Return [x, y] of the center of cell containing provided text 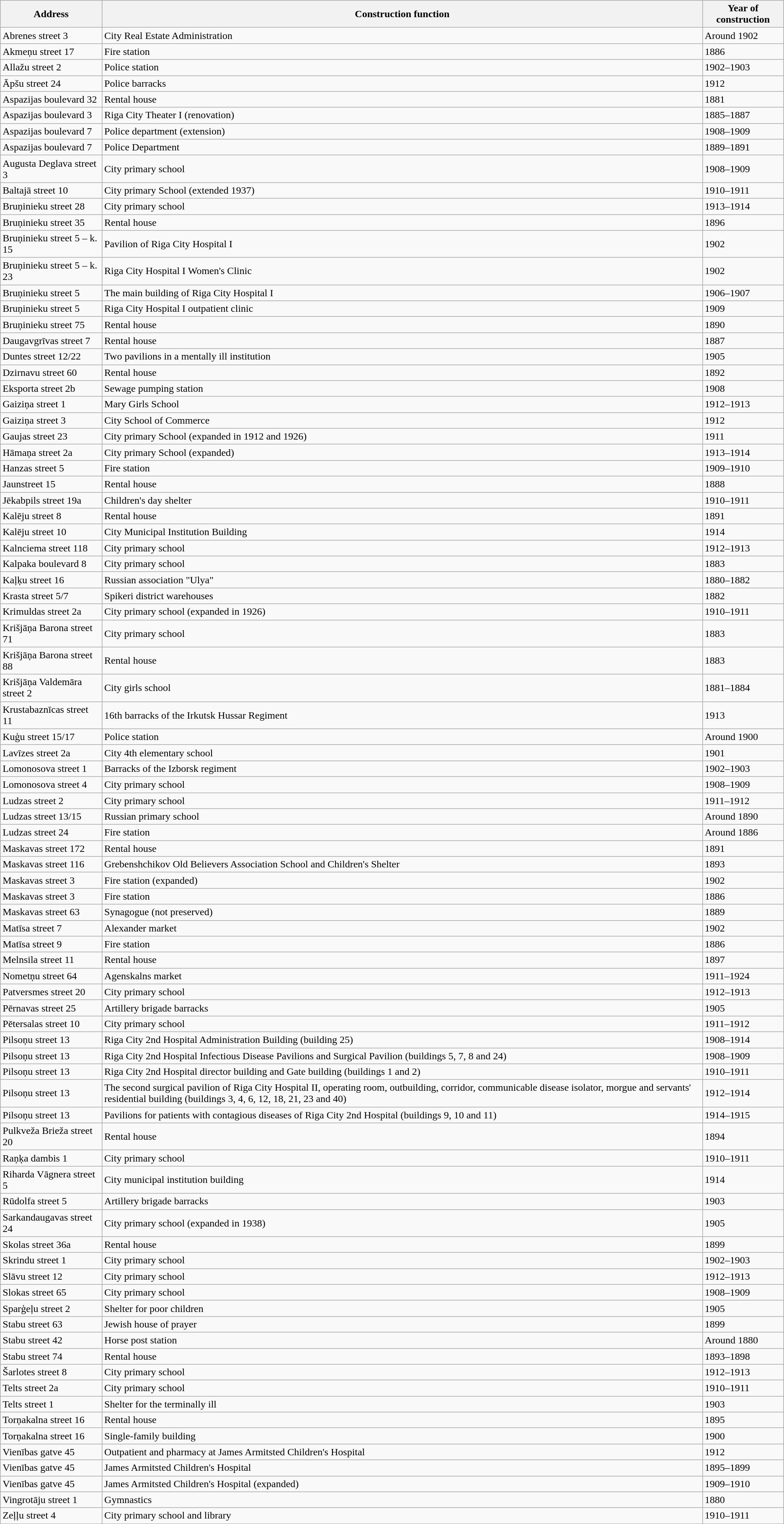
Around 1890 [743, 817]
City Real Estate Administration [402, 36]
Shelter for poor children [402, 1308]
1889 [743, 912]
1911 [743, 436]
1893–1898 [743, 1356]
Skrindu street 1 [51, 1260]
Kalnciema street 118 [51, 548]
Lavīzes street 2a [51, 753]
City primary School (extended 1937) [402, 190]
Maskavas street 63 [51, 912]
Jewish house of prayer [402, 1324]
The main building of Riga City Hospital I [402, 293]
Eksporta street 2b [51, 388]
Bruņinieku street 35 [51, 223]
Krimuldas street 2a [51, 612]
Year of construction [743, 14]
City School of Commerce [402, 420]
Bruņinieku street 5 – k. 23 [51, 272]
1909 [743, 309]
Stabu street 63 [51, 1324]
Outpatient and pharmacy at James Armitsted Children's Hospital [402, 1452]
Agenskalns market [402, 976]
Krišjāņa Barona street 71 [51, 634]
1914–1915 [743, 1115]
Hanzas street 5 [51, 468]
Stabu street 74 [51, 1356]
Barracks of the Izborsk regiment [402, 768]
Matīsa street 7 [51, 928]
Matīsa street 9 [51, 944]
1892 [743, 373]
1908 [743, 388]
1895 [743, 1420]
Alexander market [402, 928]
Skolas street 36a [51, 1245]
Jēkabpils street 19a [51, 500]
James Armitsted Children's Hospital [402, 1468]
1897 [743, 960]
Ludzas street 2 [51, 801]
Vingrotāju street 1 [51, 1500]
City primary School (expanded in 1912 and 1926) [402, 436]
Shelter for the terminally ill [402, 1404]
City Municipal Institution Building [402, 532]
Baltajā street 10 [51, 190]
Dzirnavu street 60 [51, 373]
1885–1887 [743, 115]
1887 [743, 341]
1900 [743, 1436]
Zeļļu street 4 [51, 1516]
Slāvu street 12 [51, 1276]
Pulkveža Brieža street 20 [51, 1136]
Jaunstreet 15 [51, 484]
Melnsila street 11 [51, 960]
Gaiziņa street 1 [51, 404]
Rūdolfa street 5 [51, 1201]
Kalpaka boulevard 8 [51, 564]
Maskavas street 172 [51, 849]
Fire station (expanded) [402, 880]
1894 [743, 1136]
Spikeri district warehouses [402, 596]
1912–1914 [743, 1094]
1893 [743, 864]
Around 1902 [743, 36]
Bruņinieku street 75 [51, 325]
Stabu street 42 [51, 1340]
Pērnavas street 25 [51, 1008]
City primary school and library [402, 1516]
Riga City Hospital I outpatient clinic [402, 309]
City girls school [402, 688]
1881–1884 [743, 688]
Two pavilions in a mentally ill institution [402, 357]
Āpšu street 24 [51, 83]
Police Department [402, 147]
Around 1880 [743, 1340]
Aspazijas boulevard 32 [51, 99]
Lomonosova street 4 [51, 784]
Gaujas street 23 [51, 436]
Police barracks [402, 83]
Augusta Deglava street 3 [51, 168]
1880–1882 [743, 580]
1882 [743, 596]
Russian association "Ulya" [402, 580]
Duntes street 12/22 [51, 357]
Telts street 2a [51, 1388]
Kuģu street 15/17 [51, 737]
1911–1924 [743, 976]
Russian primary school [402, 817]
1896 [743, 223]
Allažu street 2 [51, 67]
1888 [743, 484]
Riga City 2nd Hospital Infectious Disease Pavilions and Surgical Pavilion (buildings 5, 7, 8 and 24) [402, 1056]
Telts street 1 [51, 1404]
City primary school (expanded in 1938) [402, 1223]
Gymnastics [402, 1500]
Kaļķu street 16 [51, 580]
Riga City Hospital I Women's Clinic [402, 272]
Gaiziņa street 3 [51, 420]
Riharda Vāgnera street 5 [51, 1180]
Sewage pumping station [402, 388]
1880 [743, 1500]
Around 1900 [743, 737]
Riga City 2nd Hospital director building and Gate building (buildings 1 and 2) [402, 1072]
1881 [743, 99]
Lomonosova street 1 [51, 768]
Kalēju street 10 [51, 532]
Krišjāņa Barona street 88 [51, 660]
Krišjāņa Valdemāra street 2 [51, 688]
Single-family building [402, 1436]
Mary Girls School [402, 404]
1908–1914 [743, 1040]
Bruņinieku street 5 – k. 15 [51, 244]
Abrenes street 3 [51, 36]
Krustabaznīcas street 11 [51, 715]
1906–1907 [743, 293]
Krasta street 5/7 [51, 596]
1901 [743, 753]
Hāmaņa street 2a [51, 452]
1890 [743, 325]
Children's day shelter [402, 500]
City primary School (expanded) [402, 452]
Šarlotes street 8 [51, 1372]
Construction function [402, 14]
1889–1891 [743, 147]
Slokas street 65 [51, 1292]
Ludzas street 13/15 [51, 817]
Nometņu street 64 [51, 976]
Police department (extension) [402, 131]
City municipal institution building [402, 1180]
Ludzas street 24 [51, 833]
Daugavgrīvas street 7 [51, 341]
Riga City Theater I (renovation) [402, 115]
Pavilion of Riga City Hospital I [402, 244]
City 4th elementary school [402, 753]
City primary school (expanded in 1926) [402, 612]
Raņķa dambis 1 [51, 1158]
16th barracks of the Irkutsk Hussar Regiment [402, 715]
Pavilions for patients with contagious diseases of Riga City 2nd Hospital (buildings 9, 10 and 11) [402, 1115]
Address [51, 14]
Horse post station [402, 1340]
Patversmes street 20 [51, 992]
1895–1899 [743, 1468]
Grebenshchikov Old Believers Association School and Children's Shelter [402, 864]
Aspazijas boulevard 3 [51, 115]
Kalēju street 8 [51, 516]
Bruņinieku street 28 [51, 206]
Synagogue (not preserved) [402, 912]
1913 [743, 715]
Pētersalas street 10 [51, 1024]
Akmeņu street 17 [51, 52]
James Armitsted Children's Hospital (expanded) [402, 1484]
Maskavas street 116 [51, 864]
Riga City 2nd Hospital Administration Building (building 25) [402, 1040]
Sarkandaugavas street 24 [51, 1223]
Around 1886 [743, 833]
Sparģeļu street 2 [51, 1308]
